Identify which cell holds the provided text, then report its [X, Y] central coordinate. 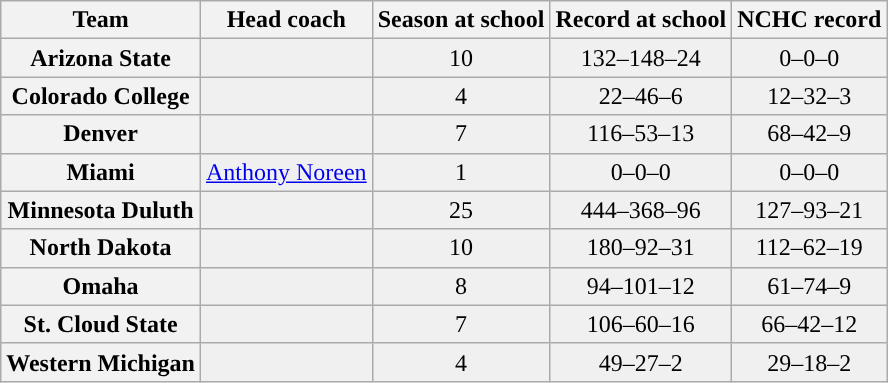
Record at school [641, 20]
NCHC record [810, 20]
66–42–12 [810, 324]
444–368–96 [641, 210]
St. Cloud State [101, 324]
Omaha [101, 286]
North Dakota [101, 248]
Head coach [286, 20]
112–62–19 [810, 248]
106–60–16 [641, 324]
61–74–9 [810, 286]
25 [461, 210]
12–32–3 [810, 96]
132–148–24 [641, 58]
22–46–6 [641, 96]
8 [461, 286]
1 [461, 172]
Season at school [461, 20]
127–93–21 [810, 210]
Team [101, 20]
Arizona State [101, 58]
Denver [101, 134]
Anthony Noreen [286, 172]
Miami [101, 172]
Colorado College [101, 96]
Minnesota Duluth [101, 210]
49–27–2 [641, 362]
116–53–13 [641, 134]
68–42–9 [810, 134]
180–92–31 [641, 248]
94–101–12 [641, 286]
Western Michigan [101, 362]
29–18–2 [810, 362]
